For the text-containing cell, return its midpoint in [x, y] coordinate format. 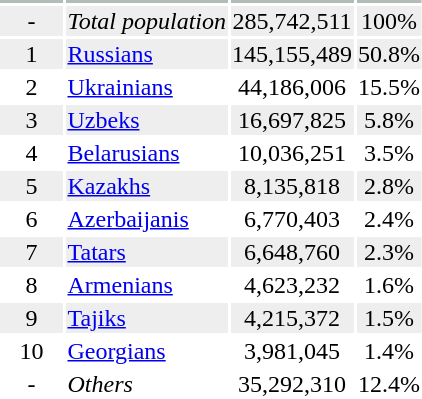
5.8% [388, 120]
285,742,511 [292, 21]
5 [32, 186]
2.8% [388, 186]
8,135,818 [292, 186]
2 [32, 87]
1.4% [388, 351]
2.4% [388, 219]
6 [32, 219]
16,697,825 [292, 120]
6,648,760 [292, 252]
10 [32, 351]
Total population [146, 21]
44,186,006 [292, 87]
Others [146, 384]
2.3% [388, 252]
4,215,372 [292, 318]
Belarusians [146, 153]
Tajiks [146, 318]
100% [388, 21]
15.5% [388, 87]
Russians [146, 54]
145,155,489 [292, 54]
4 [32, 153]
4,623,232 [292, 285]
Georgians [146, 351]
Tatars [146, 252]
50.8% [388, 54]
3,981,045 [292, 351]
Armenians [146, 285]
1.5% [388, 318]
12.4% [388, 384]
3 [32, 120]
1 [32, 54]
1.6% [388, 285]
Azerbaijanis [146, 219]
Kazakhs [146, 186]
Ukrainians [146, 87]
3.5% [388, 153]
35,292,310 [292, 384]
7 [32, 252]
9 [32, 318]
6,770,403 [292, 219]
Uzbeks [146, 120]
8 [32, 285]
10,036,251 [292, 153]
